From the cell containing the given text, extract its center point as (x, y) coordinate. 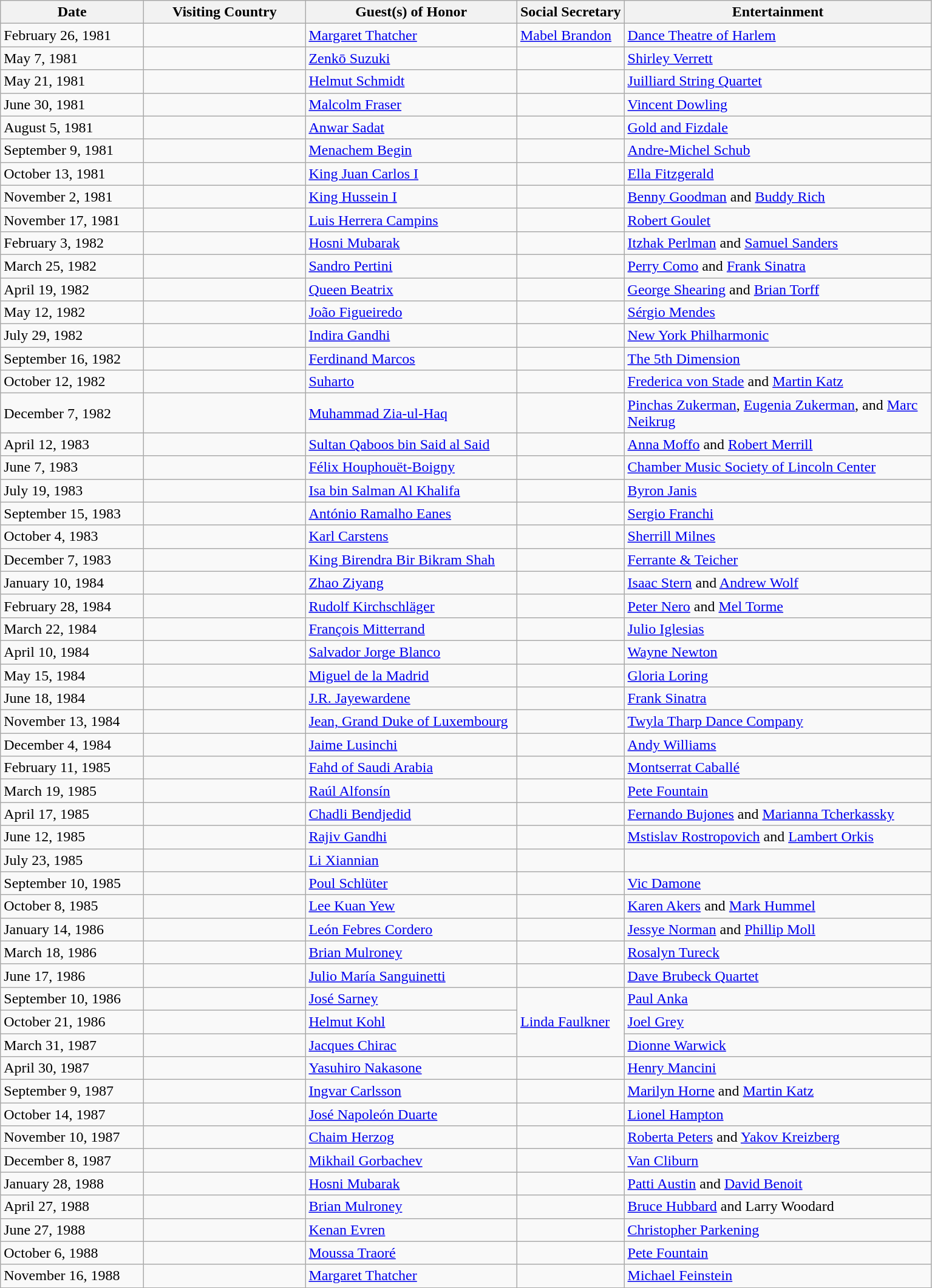
April 10, 1984 (72, 652)
Mikhail Gorbachev (412, 1161)
Linda Faulkner (571, 1022)
Moussa Traoré (412, 1253)
January 14, 1986 (72, 929)
António Ramalho Eanes (412, 514)
October 6, 1988 (72, 1253)
July 23, 1985 (72, 860)
Pinchas Zukerman, Eugenia Zukerman, and Marc Neikrug (778, 413)
Chamber Music Society of Lincoln Center (778, 467)
Julio María Sanguinetti (412, 975)
August 5, 1981 (72, 127)
João Figueiredo (412, 313)
February 3, 1982 (72, 243)
June 7, 1983 (72, 467)
April 27, 1988 (72, 1207)
Ingvar Carlsson (412, 1091)
Malcolm Fraser (412, 104)
Chaim Herzog (412, 1137)
Fernando Bujones and Marianna Tcherkassky (778, 814)
Marilyn Horne and Martin Katz (778, 1091)
November 16, 1988 (72, 1276)
July 29, 1982 (72, 336)
December 4, 1984 (72, 745)
November 2, 1981 (72, 197)
Paul Anka (778, 998)
Salvador Jorge Blanco (412, 652)
Michael Feinstein (778, 1276)
Kenan Evren (412, 1230)
July 19, 1983 (72, 490)
Rajiv Gandhi (412, 837)
Shirley Verrett (778, 58)
Bruce Hubbard and Larry Woodard (778, 1207)
José Sarney (412, 998)
Jaime Lusinchi (412, 745)
June 12, 1985 (72, 837)
Menachem Begin (412, 151)
September 9, 1981 (72, 151)
October 21, 1986 (72, 1022)
King Birendra Bir Bikram Shah (412, 560)
Suharto (412, 382)
Indira Gandhi (412, 336)
François Mitterrand (412, 629)
December 7, 1983 (72, 560)
Sérgio Mendes (778, 313)
Robert Goulet (778, 220)
Poul Schlüter (412, 883)
Félix Houphouët-Boigny (412, 467)
New York Philharmonic (778, 336)
Benny Goodman and Buddy Rich (778, 197)
J.R. Jayewardene (412, 699)
Fahd of Saudi Arabia (412, 768)
Vincent Dowling (778, 104)
October 4, 1983 (72, 537)
King Juan Carlos I (412, 174)
Sherrill Milnes (778, 537)
Yasuhiro Nakasone (412, 1068)
Ella Fitzgerald (778, 174)
May 21, 1981 (72, 81)
Montserrat Caballé (778, 768)
Mstislav Rostropovich and Lambert Orkis (778, 837)
Patti Austin and David Benoit (778, 1184)
Frederica von Stade and Martin Katz (778, 382)
The 5th Dimension (778, 359)
April 30, 1987 (72, 1068)
February 26, 1981 (72, 35)
September 10, 1986 (72, 998)
Anwar Sadat (412, 127)
March 18, 1986 (72, 952)
Ferrante & Teicher (778, 560)
November 10, 1987 (72, 1137)
Jacques Chirac (412, 1045)
Andre-Michel Schub (778, 151)
Perry Como and Frank Sinatra (778, 266)
Henry Mancini (778, 1068)
Li Xiannian (412, 860)
October 14, 1987 (72, 1114)
Roberta Peters and Yakov Kreizberg (778, 1137)
Julio Iglesias (778, 629)
March 31, 1987 (72, 1045)
Jean, Grand Duke of Luxembourg (412, 722)
Queen Beatrix (412, 290)
March 19, 1985 (72, 791)
Visiting Country (225, 12)
November 13, 1984 (72, 722)
Joel Grey (778, 1022)
Gold and Fizdale (778, 127)
Raúl Alfonsín (412, 791)
León Febres Cordero (412, 929)
May 7, 1981 (72, 58)
Karl Carstens (412, 537)
Christopher Parkening (778, 1230)
January 10, 1984 (72, 583)
Social Secretary (571, 12)
June 27, 1988 (72, 1230)
May 12, 1982 (72, 313)
June 17, 1986 (72, 975)
Luis Herrera Campins (412, 220)
Helmut Kohl (412, 1022)
Lee Kuan Yew (412, 906)
Date (72, 12)
Mabel Brandon (571, 35)
Karen Akers and Mark Hummel (778, 906)
Helmut Schmidt (412, 81)
September 9, 1987 (72, 1091)
Zenkō Suzuki (412, 58)
Jessye Norman and Phillip Moll (778, 929)
Sultan Qaboos bin Said al Said (412, 444)
Vic Damone (778, 883)
June 18, 1984 (72, 699)
Sergio Franchi (778, 514)
Miguel de la Madrid (412, 676)
Dance Theatre of Harlem (778, 35)
Peter Nero and Mel Torme (778, 606)
Isa bin Salman Al Khalifa (412, 490)
Lionel Hampton (778, 1114)
Itzhak Perlman and Samuel Sanders (778, 243)
Dave Brubeck Quartet (778, 975)
Isaac Stern and Andrew Wolf (778, 583)
Anna Moffo and Robert Merrill (778, 444)
September 15, 1983 (72, 514)
George Shearing and Brian Torff (778, 290)
June 30, 1981 (72, 104)
Sandro Pertini (412, 266)
Ferdinand Marcos (412, 359)
April 17, 1985 (72, 814)
José Napoleón Duarte (412, 1114)
Twyla Tharp Dance Company (778, 722)
February 11, 1985 (72, 768)
Guest(s) of Honor (412, 12)
Juilliard String Quartet (778, 81)
October 8, 1985 (72, 906)
King Hussein I (412, 197)
September 16, 1982 (72, 359)
Entertainment (778, 12)
October 13, 1981 (72, 174)
Zhao Ziyang (412, 583)
Gloria Loring (778, 676)
September 10, 1985 (72, 883)
Dionne Warwick (778, 1045)
April 19, 1982 (72, 290)
March 25, 1982 (72, 266)
Andy Williams (778, 745)
Rosalyn Tureck (778, 952)
October 12, 1982 (72, 382)
Wayne Newton (778, 652)
April 12, 1983 (72, 444)
Van Cliburn (778, 1161)
February 28, 1984 (72, 606)
Muhammad Zia-ul-Haq (412, 413)
November 17, 1981 (72, 220)
Frank Sinatra (778, 699)
December 8, 1987 (72, 1161)
December 7, 1982 (72, 413)
May 15, 1984 (72, 676)
January 28, 1988 (72, 1184)
March 22, 1984 (72, 629)
Chadli Bendjedid (412, 814)
Byron Janis (778, 490)
Rudolf Kirchschläger (412, 606)
